Capture the cell that displays the provided text and extract its [x, y] central coordinate. 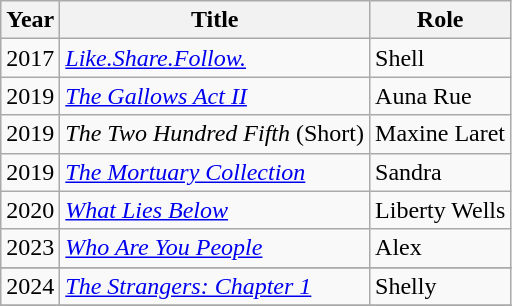
Year [30, 20]
The Two Hundred Fifth (Short) [215, 134]
Liberty Wells [440, 210]
Title [215, 20]
Alex [440, 248]
Shell [440, 58]
Role [440, 20]
2023 [30, 248]
Sandra [440, 172]
Maxine Laret [440, 134]
2020 [30, 210]
The Strangers: Chapter 1 [215, 286]
Who Are You People [215, 248]
Like.Share.Follow. [215, 58]
2024 [30, 286]
2017 [30, 58]
What Lies Below [215, 210]
The Gallows Act II [215, 96]
Auna Rue [440, 96]
The Mortuary Collection [215, 172]
Shelly [440, 286]
